Identify which cell holds the provided text, then report its [X, Y] central coordinate. 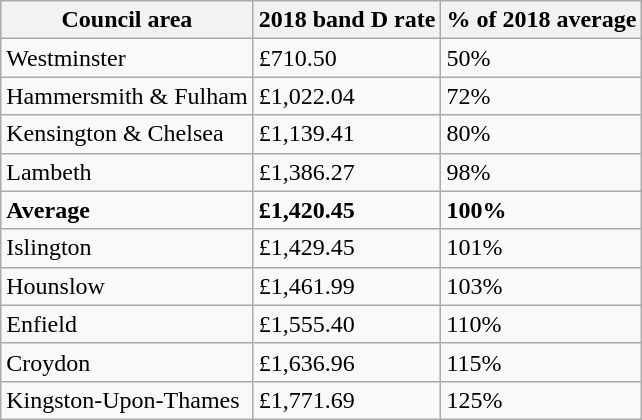
Kensington & Chelsea [127, 134]
125% [542, 400]
80% [542, 134]
72% [542, 96]
£1,771.69 [347, 400]
£1,429.45 [347, 248]
£1,461.99 [347, 286]
100% [542, 210]
Westminster [127, 58]
50% [542, 58]
£1,636.96 [347, 362]
£710.50 [347, 58]
Croydon [127, 362]
£1,022.04 [347, 96]
110% [542, 324]
% of 2018 average [542, 20]
Islington [127, 248]
£1,386.27 [347, 172]
£1,555.40 [347, 324]
103% [542, 286]
Hounslow [127, 286]
£1,420.45 [347, 210]
Lambeth [127, 172]
Council area [127, 20]
Average [127, 210]
2018 band D rate [347, 20]
Kingston-Upon-Thames [127, 400]
98% [542, 172]
£1,139.41 [347, 134]
Hammersmith & Fulham [127, 96]
Enfield [127, 324]
101% [542, 248]
115% [542, 362]
